Pinpoint the cell where the given text exists, returning its (X, Y) midpoint coordinate. 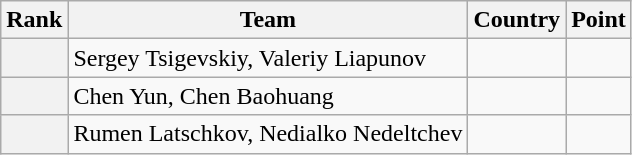
Rank (34, 20)
Point (599, 20)
Team (268, 20)
Country (517, 20)
Rumen Latschkov, Nedialko Nedeltchev (268, 134)
Chen Yun, Chen Baohuang (268, 96)
Sergey Tsigevskiy, Valeriy Liapunov (268, 58)
